Return [x, y] of the center of cell containing provided text 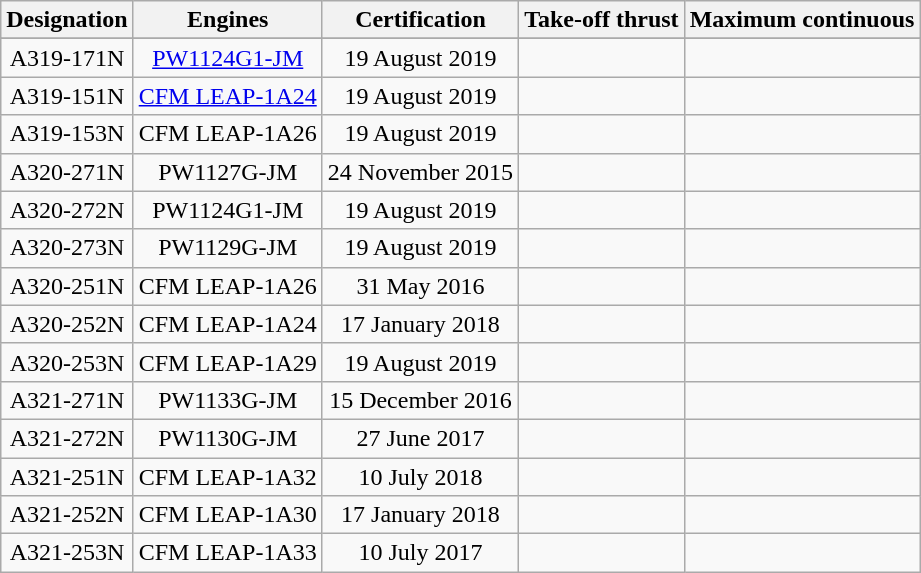
15 December 2016 [420, 400]
Take-off thrust [602, 20]
CFM LEAP-1A32 [228, 477]
A319-151N [67, 96]
PW1127G-JM [228, 172]
A320-252N [67, 324]
A320-253N [67, 362]
10 July 2017 [420, 553]
A321-272N [67, 438]
CFM LEAP-1A33 [228, 553]
A320-271N [67, 172]
A321-251N [67, 477]
31 May 2016 [420, 286]
A319-171N [67, 58]
CFM LEAP-1A30 [228, 515]
10 July 2018 [420, 477]
A319-153N [67, 134]
PW1129G-JM [228, 248]
A320-273N [67, 248]
A321-252N [67, 515]
27 June 2017 [420, 438]
Maximum continuous [802, 20]
PW1133G-JM [228, 400]
A321-253N [67, 553]
PW1130G-JM [228, 438]
24 November 2015 [420, 172]
Designation [67, 20]
CFM LEAP-1A29 [228, 362]
A321-271N [67, 400]
Engines [228, 20]
Certification [420, 20]
A320-251N [67, 286]
A320-272N [67, 210]
